For the text-containing cell, return its midpoint in [X, Y] coordinate format. 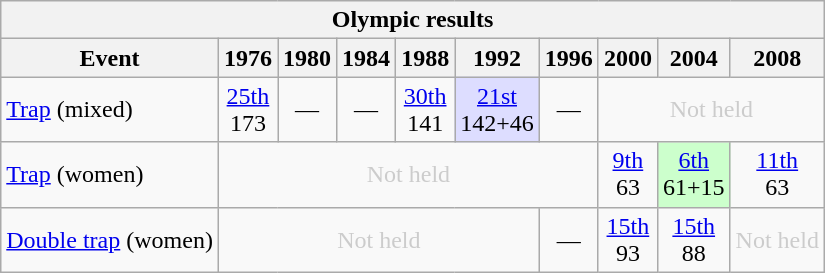
Trap (women) [110, 174]
11th63 [777, 174]
6th61+15 [694, 174]
1988 [426, 58]
2000 [628, 58]
21st142+46 [498, 110]
Event [110, 58]
30th141 [426, 110]
1980 [308, 58]
Olympic results [413, 20]
15th93 [628, 240]
9th63 [628, 174]
2004 [694, 58]
2008 [777, 58]
25th173 [248, 110]
1992 [498, 58]
Trap (mixed) [110, 110]
15th88 [694, 240]
Double trap (women) [110, 240]
1976 [248, 58]
1984 [366, 58]
1996 [568, 58]
